Provide the [x, y] coordinate of the cell's center where the given text is located.  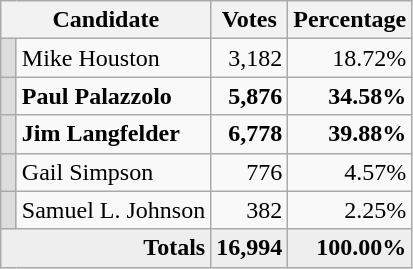
Totals [106, 248]
776 [250, 172]
Samuel L. Johnson [113, 210]
Jim Langfelder [113, 134]
100.00% [350, 248]
Votes [250, 20]
Gail Simpson [113, 172]
6,778 [250, 134]
2.25% [350, 210]
34.58% [350, 96]
Percentage [350, 20]
4.57% [350, 172]
Mike Houston [113, 58]
18.72% [350, 58]
Candidate [106, 20]
39.88% [350, 134]
5,876 [250, 96]
382 [250, 210]
Paul Palazzolo [113, 96]
3,182 [250, 58]
16,994 [250, 248]
